Search for the cell housing the specified text and yield its (X, Y) center coordinate. 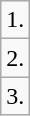
1. (16, 20)
2. (16, 58)
3. (16, 96)
